Return (X, Y) of the center of cell containing provided text 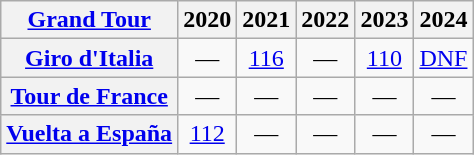
Vuelta a España (90, 134)
2021 (266, 20)
Tour de France (90, 96)
110 (384, 58)
2020 (208, 20)
DNF (444, 58)
Giro d'Italia (90, 58)
Grand Tour (90, 20)
116 (266, 58)
112 (208, 134)
2022 (326, 20)
2024 (444, 20)
2023 (384, 20)
